Search for the cell housing the specified text and yield its [x, y] center coordinate. 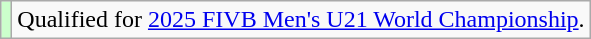
Qualified for 2025 FIVB Men's U21 World Championship. [301, 20]
